Output the [X, Y] coordinate of the center of the cell containing the given text.  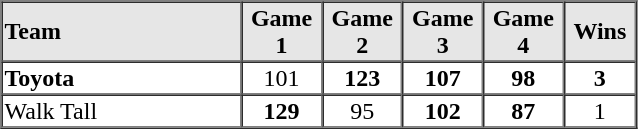
Game 1 [282, 32]
1 [600, 110]
Game 3 [442, 32]
Wins [600, 32]
87 [524, 110]
123 [362, 78]
Game 2 [362, 32]
107 [442, 78]
102 [442, 110]
129 [282, 110]
Team [122, 32]
Walk Tall [122, 110]
98 [524, 78]
3 [600, 78]
Toyota [122, 78]
101 [282, 78]
95 [362, 110]
Game 4 [524, 32]
